Search for the cell housing the specified text and yield its (X, Y) center coordinate. 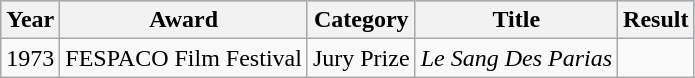
Category (361, 20)
Award (184, 20)
Jury Prize (361, 58)
1973 (30, 58)
Result (656, 20)
FESPACO Film Festival (184, 58)
Le Sang Des Parias (516, 58)
Title (516, 20)
Year (30, 20)
